Return [X, Y] of the center of cell containing provided text 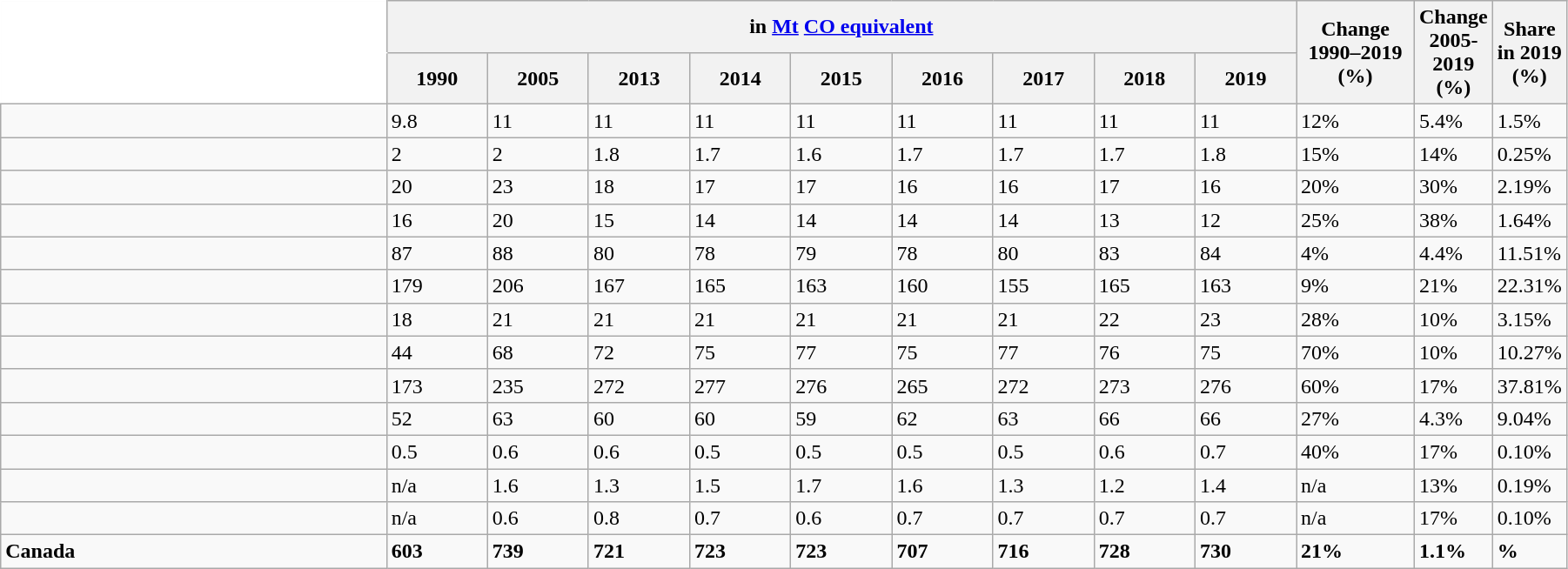
0.8 [639, 519]
22.31% [1530, 286]
707 [942, 552]
739 [538, 552]
716 [1043, 552]
in Mt CO equivalent [841, 27]
1.4 [1245, 485]
1.2 [1144, 485]
12% [1356, 121]
206 [538, 286]
2019 [1245, 78]
160 [942, 286]
235 [538, 385]
37.81% [1530, 385]
1.64% [1530, 220]
13 [1144, 220]
9% [1356, 286]
3.15% [1530, 319]
1.5 [740, 485]
38% [1454, 220]
0.19% [1530, 485]
52 [437, 418]
59 [841, 418]
2018 [1144, 78]
167 [639, 286]
603 [437, 552]
15% [1356, 154]
155 [1043, 286]
Canada [193, 552]
2014 [740, 78]
179 [437, 286]
62 [942, 418]
4.3% [1454, 418]
28% [1356, 319]
68 [538, 352]
27% [1356, 418]
87 [437, 253]
12 [1245, 220]
1.1% [1454, 552]
79 [841, 253]
Change 1990–2019 (%) [1356, 52]
70% [1356, 352]
4% [1356, 253]
1.5% [1530, 121]
728 [1144, 552]
721 [639, 552]
11.51% [1530, 253]
2017 [1043, 78]
273 [1144, 385]
2005 [538, 78]
15 [639, 220]
2016 [942, 78]
10.27% [1530, 352]
2013 [639, 78]
76 [1144, 352]
9.8 [437, 121]
% [1530, 552]
Share in 2019 (%) [1530, 52]
0.25% [1530, 154]
730 [1245, 552]
173 [437, 385]
44 [437, 352]
40% [1356, 452]
20% [1356, 187]
14% [1454, 154]
13% [1454, 485]
277 [740, 385]
72 [639, 352]
22 [1144, 319]
60% [1356, 385]
4.4% [1454, 253]
25% [1356, 220]
1990 [437, 78]
83 [1144, 253]
265 [942, 385]
30% [1454, 187]
88 [538, 253]
2.19% [1530, 187]
9.04% [1530, 418]
2015 [841, 78]
5.4% [1454, 121]
84 [1245, 253]
Change 2005-2019 (%) [1454, 52]
